Locate the cell with the specified text and output its (X, Y) center coordinate. 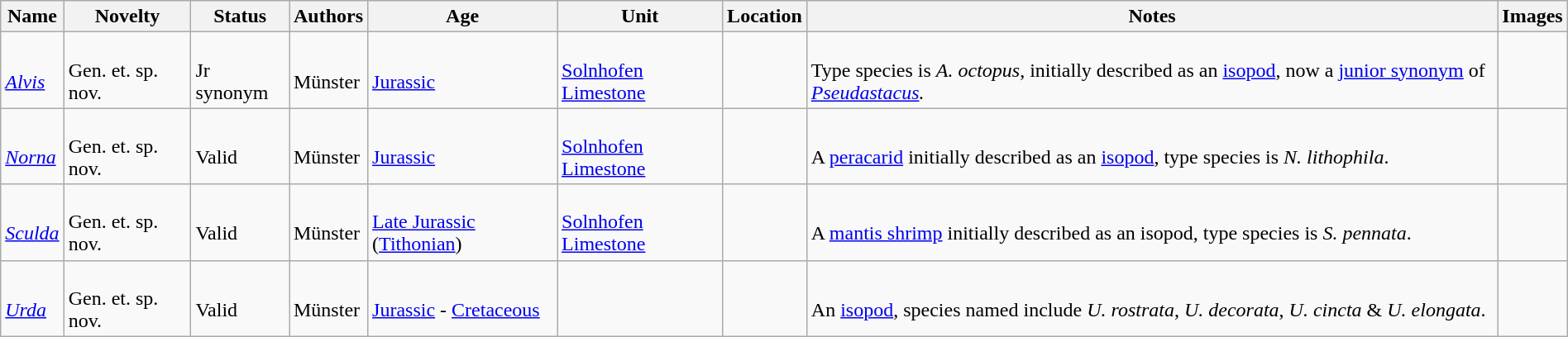
Unit (640, 17)
An isopod, species named include U. rostrata, U. decorata, U. cincta & U. elongata. (1151, 298)
Jr synonym (240, 70)
Status (240, 17)
Urda (32, 298)
A mantis shrimp initially described as an isopod, type species is S. pennata. (1151, 222)
Late Jurassic (Tithonian) (463, 222)
Location (765, 17)
Alvis (32, 70)
Jurassic - Cretaceous (463, 298)
Type species is A. octopus, initially described as an isopod, now a junior synonym of Pseudastacus. (1151, 70)
Name (32, 17)
Age (463, 17)
Images (1532, 17)
Norna (32, 146)
Sculda (32, 222)
A peracarid initially described as an isopod, type species is N. lithophila. (1151, 146)
Authors (329, 17)
Novelty (127, 17)
Notes (1151, 17)
